Determine the [x, y] coordinate at the center of the cell enclosing the given text.  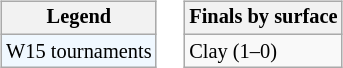
Finals by surface [263, 18]
W15 tournaments [78, 51]
Legend [78, 18]
Clay (1–0) [263, 51]
